Find where the given text appears and provide that cell's center as (x, y) coordinate. 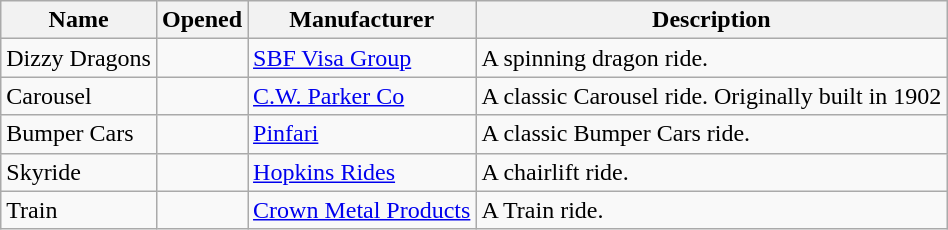
A Train ride. (712, 210)
Description (712, 20)
A spinning dragon ride. (712, 58)
SBF Visa Group (362, 58)
C.W. Parker Co (362, 96)
Bumper Cars (79, 134)
A classic Carousel ride. Originally built in 1902 (712, 96)
Manufacturer (362, 20)
Pinfari (362, 134)
Skyride (79, 172)
Hopkins Rides (362, 172)
Crown Metal Products (362, 210)
Carousel (79, 96)
Opened (202, 20)
Dizzy Dragons (79, 58)
Name (79, 20)
Train (79, 210)
A chairlift ride. (712, 172)
A classic Bumper Cars ride. (712, 134)
